Detect which cell encompasses the target text, then output its (X, Y) center coordinate. 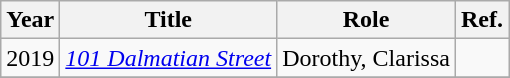
Role (366, 20)
2019 (30, 58)
Ref. (482, 20)
101 Dalmatian Street (168, 58)
Dorothy, Clarissa (366, 58)
Year (30, 20)
Title (168, 20)
